Find where the given text appears and provide that cell's center as (X, Y) coordinate. 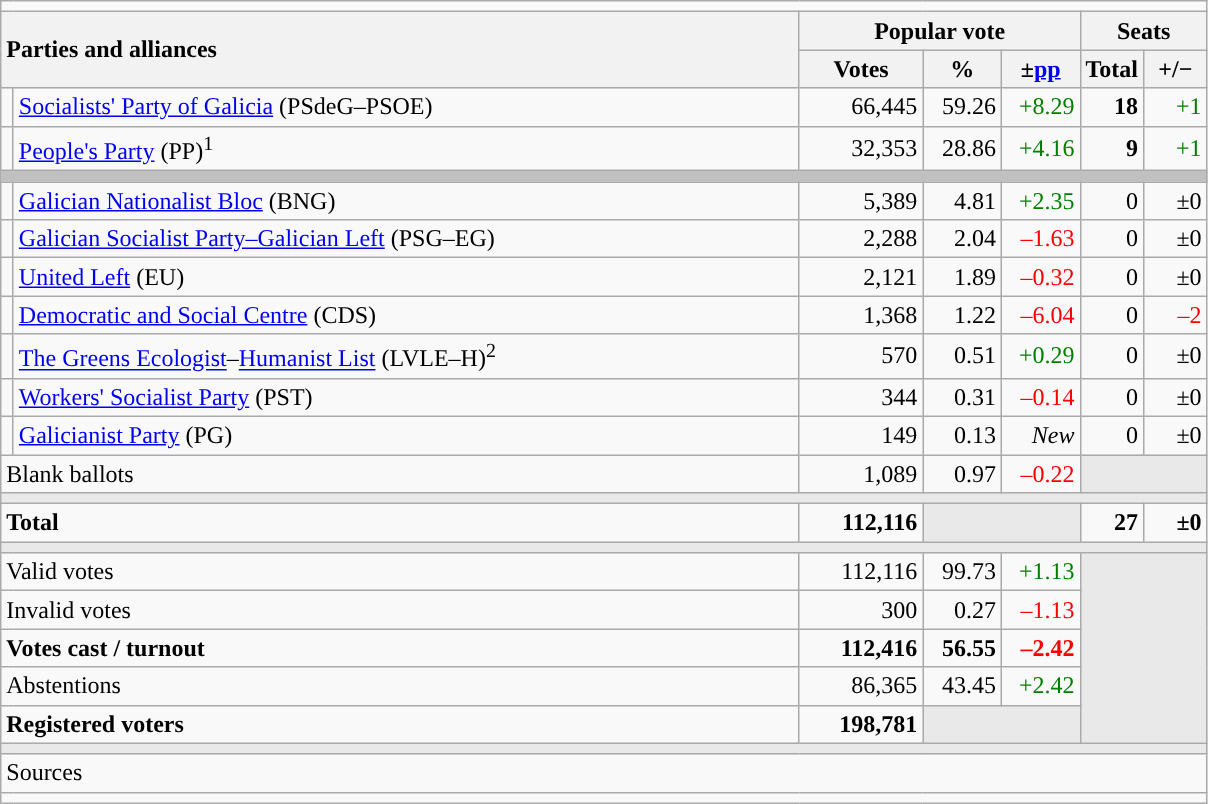
Workers' Socialist Party (PST) (406, 397)
+2.35 (1040, 201)
–0.14 (1040, 397)
0.31 (962, 397)
Seats (1144, 31)
198,781 (861, 724)
–2 (1176, 315)
Democratic and Social Centre (CDS) (406, 315)
1,089 (861, 474)
Galician Socialist Party–Galician Left (PSG–EG) (406, 239)
Valid votes (400, 572)
–0.32 (1040, 277)
32,353 (861, 148)
–2.42 (1040, 648)
4.81 (962, 201)
–0.22 (1040, 474)
344 (861, 397)
+0.29 (1040, 356)
New (1040, 435)
Votes (861, 69)
112,416 (861, 648)
+8.29 (1040, 107)
Votes cast / turnout (400, 648)
United Left (EU) (406, 277)
Galician Nationalist Bloc (BNG) (406, 201)
–1.13 (1040, 610)
–1.63 (1040, 239)
27 (1112, 523)
300 (861, 610)
+1.13 (1040, 572)
1.89 (962, 277)
Parties and alliances (400, 50)
2,288 (861, 239)
% (962, 69)
Socialists' Party of Galicia (PSdeG–PSOE) (406, 107)
99.73 (962, 572)
Blank ballots (400, 474)
66,445 (861, 107)
9 (1112, 148)
1,368 (861, 315)
5,389 (861, 201)
+/− (1176, 69)
0.13 (962, 435)
Sources (604, 773)
Abstentions (400, 686)
–6.04 (1040, 315)
+2.42 (1040, 686)
+4.16 (1040, 148)
0.97 (962, 474)
2,121 (861, 277)
0.51 (962, 356)
1.22 (962, 315)
2.04 (962, 239)
Galicianist Party (PG) (406, 435)
56.55 (962, 648)
Popular vote (940, 31)
±pp (1040, 69)
149 (861, 435)
0.27 (962, 610)
Invalid votes (400, 610)
People's Party (PP)1 (406, 148)
43.45 (962, 686)
18 (1112, 107)
59.26 (962, 107)
570 (861, 356)
28.86 (962, 148)
Registered voters (400, 724)
86,365 (861, 686)
The Greens Ecologist–Humanist List (LVLE–H)2 (406, 356)
